Output the (X, Y) coordinate of the center of the cell containing the given text.  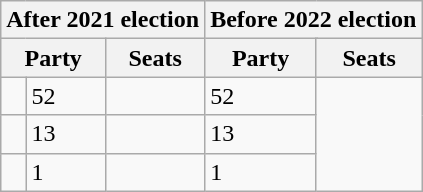
Before 2022 election (314, 20)
After 2021 election (103, 20)
